Output the [X, Y] coordinate of the center of the cell containing the given text.  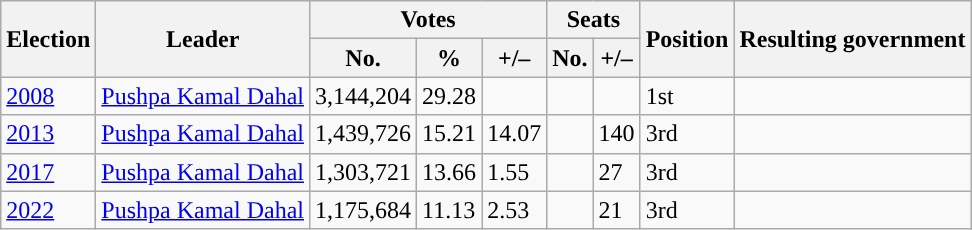
21 [616, 210]
1,439,726 [362, 134]
13.66 [450, 172]
11.13 [450, 210]
2022 [48, 210]
27 [616, 172]
1,175,684 [362, 210]
2.53 [514, 210]
Leader [203, 39]
Seats [594, 20]
29.28 [450, 96]
140 [616, 134]
Election [48, 39]
1,303,721 [362, 172]
2013 [48, 134]
2017 [48, 172]
1.55 [514, 172]
14.07 [514, 134]
% [450, 58]
2008 [48, 96]
Resulting government [852, 39]
Position [687, 39]
Votes [428, 20]
15.21 [450, 134]
1st [687, 96]
3,144,204 [362, 96]
